For the text-containing cell, return its midpoint in [X, Y] coordinate format. 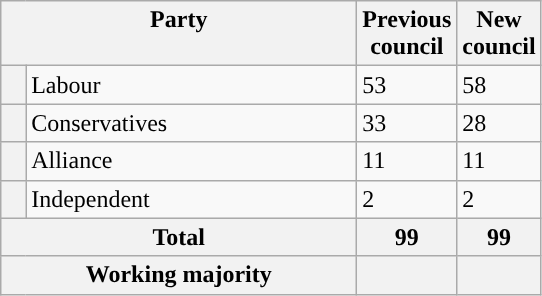
Conservatives [192, 123]
Total [179, 237]
Working majority [179, 275]
28 [499, 123]
New council [499, 34]
Independent [192, 199]
Labour [192, 85]
Alliance [192, 161]
Party [179, 34]
53 [407, 85]
33 [407, 123]
58 [499, 85]
Previous council [407, 34]
